Output the [x, y] coordinate of the center of the cell containing the given text.  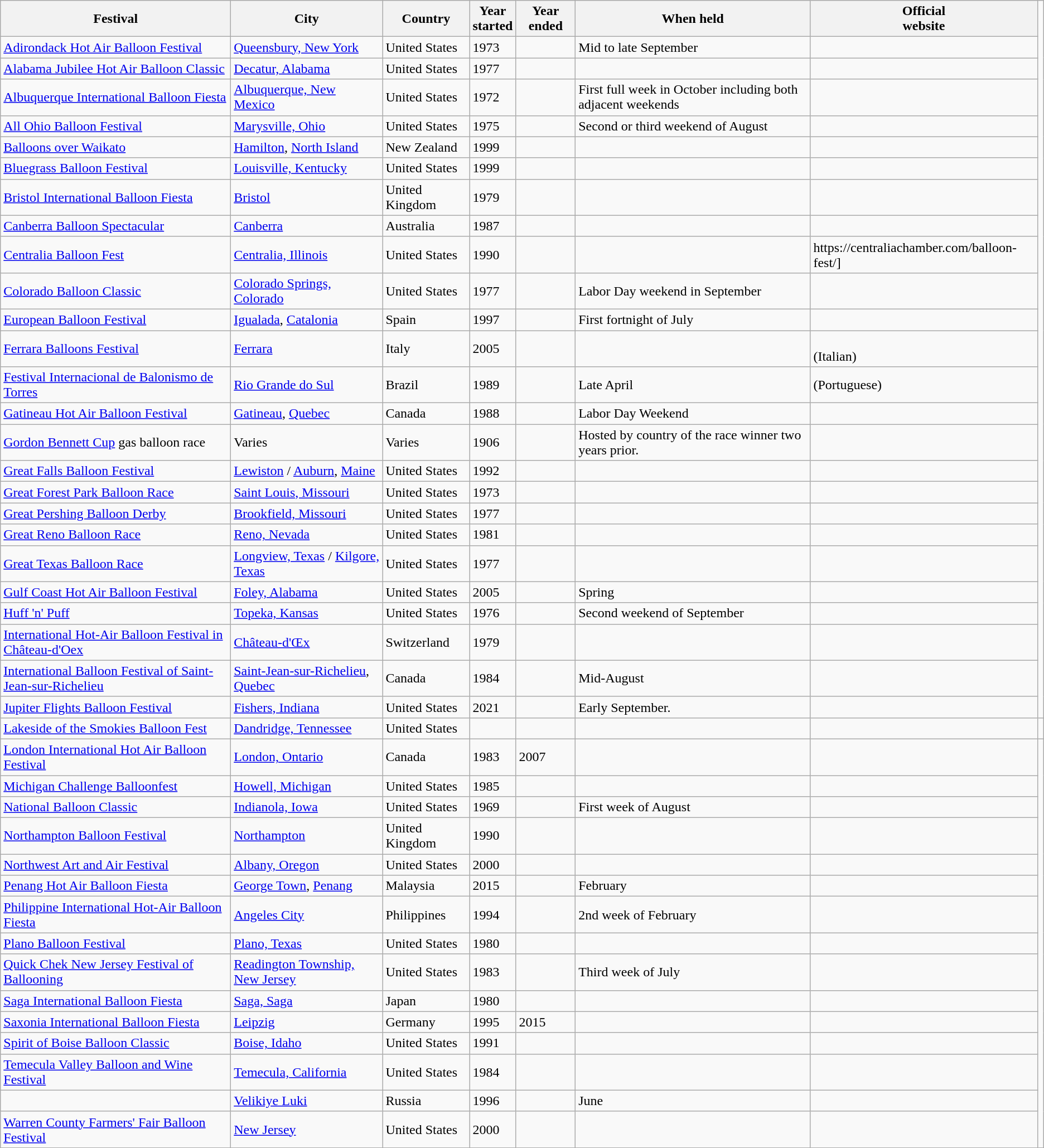
Huff 'n' Puff [116, 613]
2007 [545, 757]
Festival Internacional de Balonismo de Torres [116, 385]
Labor Day weekend in September [693, 291]
1989 [493, 385]
Rio Grande do Sul [307, 385]
1997 [493, 319]
First fortnight of July [693, 319]
Hosted by country of the race winner two years prior. [693, 443]
2021 [493, 707]
Marysville, Ohio [307, 126]
Festival [116, 19]
Russia [426, 1101]
London International Hot Air Balloon Festival [116, 757]
1995 [493, 1022]
Second weekend of September [693, 613]
Gatineau Hot Air Balloon Festival [116, 414]
Quick Chek New Jersey Festival of Ballooning [116, 972]
Plano Balloon Festival [116, 943]
Alabama Jubilee Hot Air Balloon Classic [116, 69]
Jupiter Flights Balloon Festival [116, 707]
Lewiston / Auburn, Maine [307, 471]
Bristol [307, 197]
Penang Hot Air Balloon Fiesta [116, 886]
1988 [493, 414]
Late April [693, 385]
When held [693, 19]
New Jersey [307, 1130]
Northampton [307, 836]
Colorado Balloon Classic [116, 291]
Queensbury, New York [307, 47]
Warren County Farmers' Fair Balloon Festival [116, 1130]
Second or third weekend of August [693, 126]
1994 [493, 914]
Canberra Balloon Spectacular [116, 226]
Albany, Oregon [307, 865]
Third week of July [693, 972]
Great Reno Balloon Race [116, 535]
1991 [493, 1043]
Dandridge, Tennessee [307, 728]
1992 [493, 471]
Balloons over Waikato [116, 147]
Hamilton, North Island [307, 147]
Reno, Nevada [307, 535]
Louisville, Kentucky [307, 168]
Saga International Balloon Fiesta [116, 1001]
Australia [426, 226]
(Italian) [924, 348]
European Balloon Festival [116, 319]
Saint-Jean-sur-Richelieu, Quebec [307, 678]
Labor Day Weekend [693, 414]
Brazil [426, 385]
Northwest Art and Air Festival [116, 865]
1976 [493, 613]
Japan [426, 1001]
Spain [426, 319]
Albuquerque International Balloon Fiesta [116, 97]
Indianola, Iowa [307, 807]
Saint Louis, Missouri [307, 492]
Château-d'Œx [307, 642]
International Hot-Air Balloon Festival in Château-d'Oex [116, 642]
1985 [493, 786]
Topeka, Kansas [307, 613]
Readington Township, New Jersey [307, 972]
Spring [693, 592]
February [693, 886]
Great Texas Balloon Race [116, 563]
First week of August [693, 807]
Mid to late September [693, 47]
Centralia, Illinois [307, 254]
Brookfield, Missouri [307, 514]
Mid-August [693, 678]
1987 [493, 226]
Spirit of Boise Balloon Classic [116, 1043]
2nd week of February [693, 914]
City [307, 19]
Switzerland [426, 642]
First full week in October including both adjacent weekends [693, 97]
Boise, Idaho [307, 1043]
Philippine International Hot-Air Balloon Fiesta [116, 914]
Gordon Bennett Cup gas balloon race [116, 443]
Country [426, 19]
Malaysia [426, 886]
London, Ontario [307, 757]
1975 [493, 126]
1972 [493, 97]
Italy [426, 348]
Albuquerque, New Mexico [307, 97]
1906 [493, 443]
Howell, Michigan [307, 786]
Germany [426, 1022]
Adirondack Hot Air Balloon Festival [116, 47]
Year started [493, 19]
Angeles City [307, 914]
Centralia Balloon Fest [116, 254]
Great Pershing Balloon Derby [116, 514]
Igualada, Catalonia [307, 319]
Decatur, Alabama [307, 69]
International Balloon Festival of Saint-Jean-sur-Richelieu [116, 678]
Plano, Texas [307, 943]
Velikiye Luki [307, 1101]
Northampton Balloon Festival [116, 836]
Bluegrass Balloon Festival [116, 168]
Great Falls Balloon Festival [116, 471]
Michigan Challenge Balloonfest [116, 786]
https://centraliachamber.com/balloon-fest/] [924, 254]
Year ended [545, 19]
All Ohio Balloon Festival [116, 126]
Gulf Coast Hot Air Balloon Festival [116, 592]
Temecula Valley Balloon and Wine Festival [116, 1072]
(Portuguese) [924, 385]
Longview, Texas / Kilgore, Texas [307, 563]
Leipzig [307, 1022]
Fishers, Indiana [307, 707]
Early September. [693, 707]
National Balloon Classic [116, 807]
1969 [493, 807]
George Town, Penang [307, 886]
Official website [924, 19]
Canberra [307, 226]
Great Forest Park Balloon Race [116, 492]
Ferrara Balloons Festival [116, 348]
Colorado Springs, Colorado [307, 291]
Gatineau, Quebec [307, 414]
1996 [493, 1101]
June [693, 1101]
Ferrara [307, 348]
1981 [493, 535]
Bristol International Balloon Fiesta [116, 197]
Philippines [426, 914]
Lakeside of the Smokies Balloon Fest [116, 728]
Saga, Saga [307, 1001]
Saxonia International Balloon Fiesta [116, 1022]
Temecula, California [307, 1072]
New Zealand [426, 147]
Foley, Alabama [307, 592]
